Identify which cell holds the provided text, then report its [x, y] central coordinate. 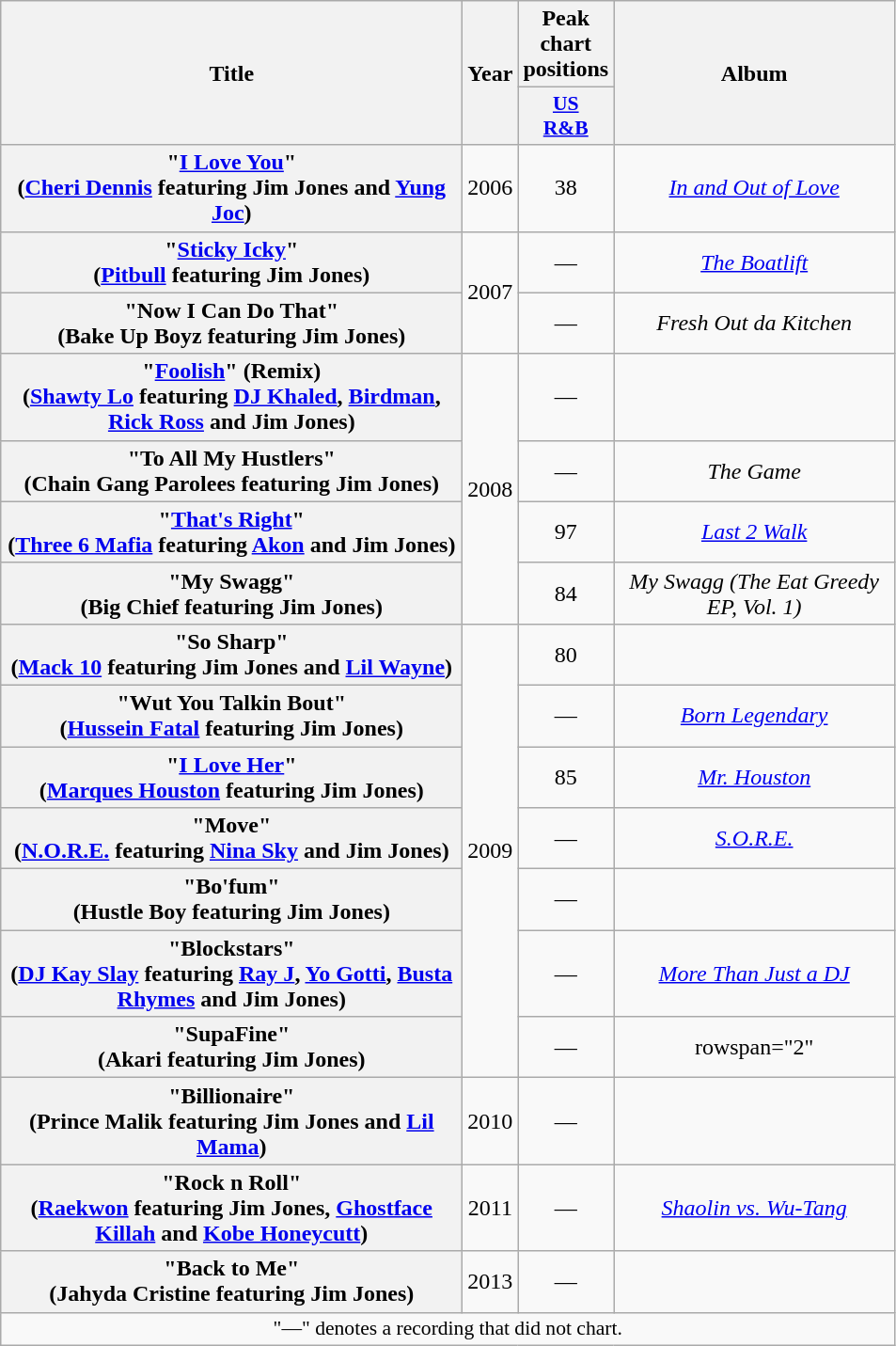
Last 2 Walk [754, 532]
The Boatlift [754, 261]
"I Love You"(Cheri Dennis featuring Jim Jones and Yung Joc) [231, 188]
"Move"(N.O.R.E. featuring Nina Sky and Jim Jones) [231, 839]
"Blockstars"(DJ Kay Slay featuring Ray J, Yo Gotti, Busta Rhymes and Jim Jones) [231, 974]
"Now I Can Do That"(Bake Up Boyz featuring Jim Jones) [231, 324]
2009 [491, 850]
2006 [491, 188]
"Wut You Talkin Bout"(Hussein Fatal featuring Jim Jones) [231, 715]
2008 [491, 489]
Mr. Houston [754, 777]
38 [566, 188]
"Foolish" (Remix)(Shawty Lo featuring DJ Khaled, Birdman, Rick Ross and Jim Jones) [231, 397]
"—" denotes a recording that did not chart. [448, 1329]
The Game [754, 470]
84 [566, 593]
Peak chart positions [566, 44]
2010 [491, 1121]
"So Sharp"(Mack 10 featuring Jim Jones and Lil Wayne) [231, 655]
2013 [491, 1281]
"Back to Me"(Jahyda Cristine featuring Jim Jones) [231, 1281]
"Billionaire"(Prince Malik featuring Jim Jones and Lil Mama) [231, 1121]
85 [566, 777]
"Rock n Roll"(Raekwon featuring Jim Jones, Ghostface Killah and Kobe Honeycutt) [231, 1208]
2011 [491, 1208]
Title [231, 73]
"SupaFine"(Akari featuring Jim Jones) [231, 1048]
Year [491, 73]
80 [566, 655]
"Bo'fum"(Hustle Boy featuring Jim Jones) [231, 899]
97 [566, 532]
S.O.R.E. [754, 839]
Fresh Out da Kitchen [754, 324]
"My Swagg"(Big Chief featuring Jim Jones) [231, 593]
"To All My Hustlers"(Chain Gang Parolees featuring Jim Jones) [231, 470]
In and Out of Love [754, 188]
"I Love Her"(Marques Houston featuring Jim Jones) [231, 777]
Shaolin vs. Wu-Tang [754, 1208]
My Swagg (The Eat Greedy EP, Vol. 1) [754, 593]
USR&B [566, 117]
"Sticky Icky"(Pitbull featuring Jim Jones) [231, 261]
More Than Just a DJ [754, 974]
rowspan="2" [754, 1048]
"That's Right"(Three 6 Mafia featuring Akon and Jim Jones) [231, 532]
2007 [491, 293]
Born Legendary [754, 715]
Album [754, 73]
